Provide the [X, Y] coordinate of the cell's center where the given text is located.  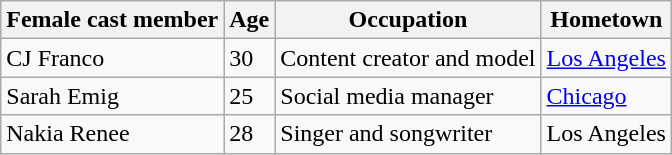
Female cast member [112, 20]
25 [250, 96]
30 [250, 58]
Nakia Renee [112, 134]
Age [250, 20]
Singer and songwriter [408, 134]
28 [250, 134]
Social media manager [408, 96]
Occupation [408, 20]
Hometown [606, 20]
Sarah Emig [112, 96]
Content creator and model [408, 58]
Chicago [606, 96]
CJ Franco [112, 58]
